Provide the (X, Y) coordinate of the cell's center where the given text is located.  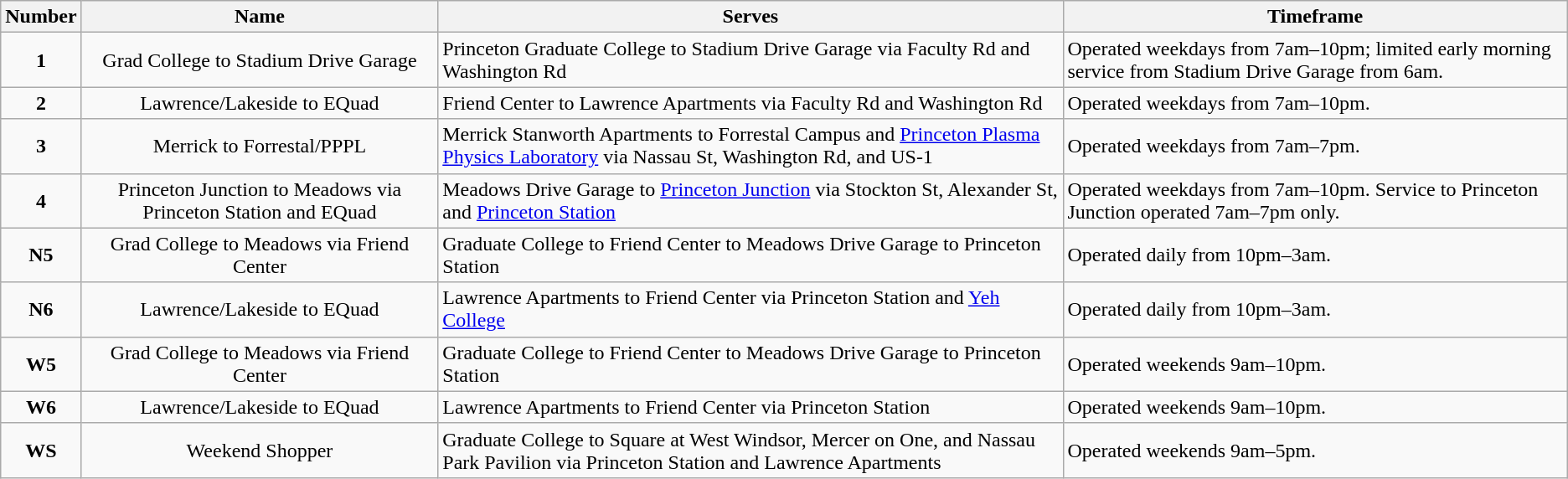
N6 (41, 310)
W5 (41, 363)
Graduate College to Square at West Windsor, Mercer on One, and Nassau Park Pavilion via Princeton Station and Lawrence Apartments (750, 451)
Friend Center to Lawrence Apartments via Faculty Rd and Washington Rd (750, 103)
3 (41, 146)
Princeton Junction to Meadows via Princeton Station and EQuad (260, 201)
Weekend Shopper (260, 451)
Number (41, 17)
Name (260, 17)
WS (41, 451)
Meadows Drive Garage to Princeton Junction via Stockton St, Alexander St, and Princeton Station (750, 201)
N5 (41, 255)
Lawrence Apartments to Friend Center via Princeton Station and Yeh College (750, 310)
Operated weekdays from 7am–7pm. (1315, 146)
Grad College to Stadium Drive Garage (260, 60)
Serves (750, 17)
Timeframe (1315, 17)
Merrick Stanworth Apartments to Forrestal Campus and Princeton Plasma Physics Laboratory via Nassau St, Washington Rd, and US-1 (750, 146)
Princeton Graduate College to Stadium Drive Garage via Faculty Rd and Washington Rd (750, 60)
Operated weekdays from 7am–10pm; limited early morning service from Stadium Drive Garage from 6am. (1315, 60)
Lawrence Apartments to Friend Center via Princeton Station (750, 407)
Operated weekends 9am–5pm. (1315, 451)
2 (41, 103)
Merrick to Forrestal/PPPL (260, 146)
4 (41, 201)
Operated weekdays from 7am–10pm. Service to Princeton Junction operated 7am–7pm only. (1315, 201)
W6 (41, 407)
1 (41, 60)
Operated weekdays from 7am–10pm. (1315, 103)
